Output the [x, y] coordinate of the center of the cell containing the given text.  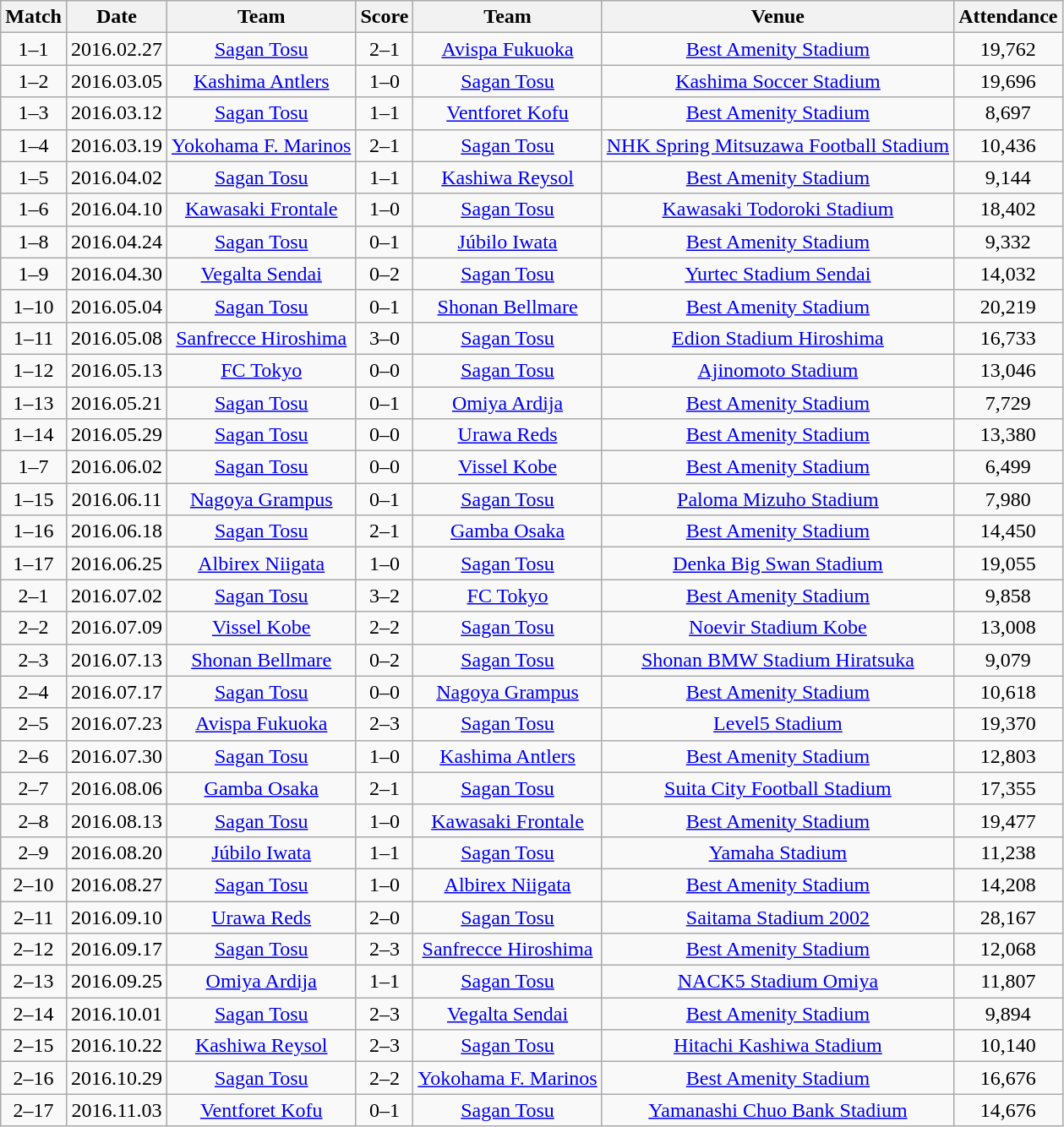
Match [34, 17]
1–11 [34, 338]
2016.10.22 [117, 1046]
1–7 [34, 467]
2–9 [34, 852]
14,676 [1008, 1110]
2016.08.20 [117, 852]
Score [385, 17]
18,402 [1008, 210]
1–5 [34, 177]
NACK5 Stadium Omiya [778, 982]
2016.07.17 [117, 692]
2016.07.02 [117, 596]
2016.10.29 [117, 1078]
14,450 [1008, 531]
19,696 [1008, 81]
Denka Big Swan Stadium [778, 563]
28,167 [1008, 917]
19,055 [1008, 563]
Level5 Stadium [778, 724]
2–16 [34, 1078]
2016.03.05 [117, 81]
2016.03.12 [117, 113]
9,079 [1008, 660]
6,499 [1008, 467]
Ajinomoto Stadium [778, 370]
1–6 [34, 210]
19,762 [1008, 49]
2016.09.17 [117, 950]
2016.04.10 [117, 210]
2016.09.10 [117, 917]
2–7 [34, 788]
2016.04.24 [117, 242]
Noevir Stadium Kobe [778, 628]
1–4 [34, 145]
Kashima Soccer Stadium [778, 81]
1–15 [34, 499]
16,676 [1008, 1078]
9,332 [1008, 242]
Paloma Mizuho Stadium [778, 499]
2–13 [34, 982]
3–2 [385, 596]
7,729 [1008, 403]
10,618 [1008, 692]
19,370 [1008, 724]
2016.07.23 [117, 724]
2016.11.03 [117, 1110]
1–16 [34, 531]
1–10 [34, 306]
2–12 [34, 950]
13,380 [1008, 435]
8,697 [1008, 113]
Venue [778, 17]
2–15 [34, 1046]
9,894 [1008, 1014]
2016.07.09 [117, 628]
Hitachi Kashiwa Stadium [778, 1046]
9,144 [1008, 177]
1–17 [34, 563]
2016.04.02 [117, 177]
2016.08.27 [117, 885]
2016.08.06 [117, 788]
Attendance [1008, 17]
10,436 [1008, 145]
2–11 [34, 917]
2–5 [34, 724]
13,008 [1008, 628]
Yamanashi Chuo Bank Stadium [778, 1110]
2016.07.13 [117, 660]
3–0 [385, 338]
Kawasaki Todoroki Stadium [778, 210]
Shonan BMW Stadium Hiratsuka [778, 660]
10,140 [1008, 1046]
2–4 [34, 692]
NHK Spring Mitsuzawa Football Stadium [778, 145]
2–10 [34, 885]
2016.04.30 [117, 274]
2016.06.18 [117, 531]
2–14 [34, 1014]
2016.06.25 [117, 563]
11,807 [1008, 982]
9,858 [1008, 596]
2016.05.29 [117, 435]
2016.07.30 [117, 756]
11,238 [1008, 852]
1–9 [34, 274]
2016.05.04 [117, 306]
2016.03.19 [117, 145]
16,733 [1008, 338]
14,032 [1008, 274]
12,068 [1008, 950]
1–3 [34, 113]
Yurtec Stadium Sendai [778, 274]
2016.02.27 [117, 49]
2016.05.21 [117, 403]
Saitama Stadium 2002 [778, 917]
Edion Stadium Hiroshima [778, 338]
Yamaha Stadium [778, 852]
7,980 [1008, 499]
1–14 [34, 435]
2–6 [34, 756]
1–12 [34, 370]
13,046 [1008, 370]
2016.06.11 [117, 499]
20,219 [1008, 306]
1–8 [34, 242]
1–13 [34, 403]
1–2 [34, 81]
14,208 [1008, 885]
Suita City Football Stadium [778, 788]
2016.06.02 [117, 467]
2016.10.01 [117, 1014]
2–0 [385, 917]
17,355 [1008, 788]
2016.05.08 [117, 338]
2–8 [34, 820]
19,477 [1008, 820]
2016.05.13 [117, 370]
Date [117, 17]
2016.09.25 [117, 982]
2016.08.13 [117, 820]
2–17 [34, 1110]
12,803 [1008, 756]
